From the cell containing the given text, extract its center point as [x, y] coordinate. 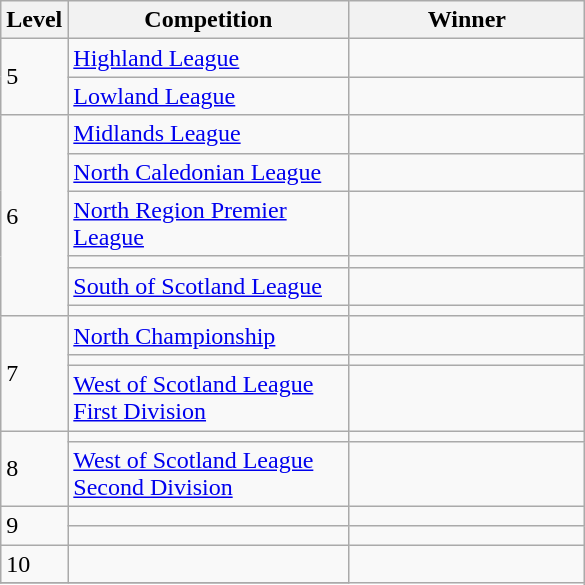
Lowland League [208, 96]
6 [34, 216]
8 [34, 468]
West of Scotland League First Division [208, 398]
Winner [467, 20]
North Championship [208, 335]
5 [34, 77]
7 [34, 373]
Highland League [208, 58]
Competition [208, 20]
North Caledonian League [208, 172]
Level [34, 20]
North Region Premier League [208, 224]
West of Scotland League Second Division [208, 474]
10 [34, 564]
South of Scotland League [208, 286]
9 [34, 526]
Midlands League [208, 134]
